Capture the cell that displays the provided text and extract its (X, Y) central coordinate. 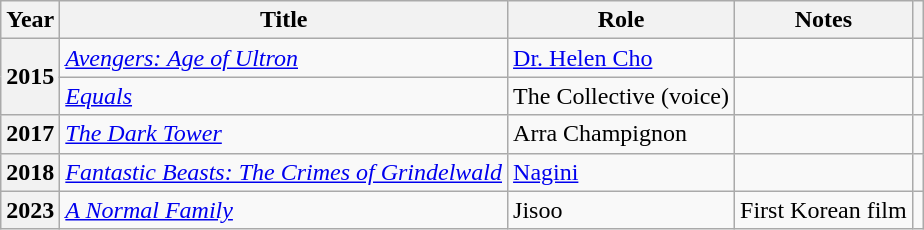
2015 (30, 77)
The Collective (voice) (622, 96)
Notes (824, 20)
Title (284, 20)
Equals (284, 96)
Role (622, 20)
A Normal Family (284, 210)
Arra Champignon (622, 134)
First Korean film (824, 210)
Fantastic Beasts: The Crimes of Grindelwald (284, 172)
Jisoo (622, 210)
Avengers: Age of Ultron (284, 58)
Dr. Helen Cho (622, 58)
Year (30, 20)
Nagini (622, 172)
2018 (30, 172)
2017 (30, 134)
The Dark Tower (284, 134)
2023 (30, 210)
